Locate the cell with the specified text and output its (X, Y) center coordinate. 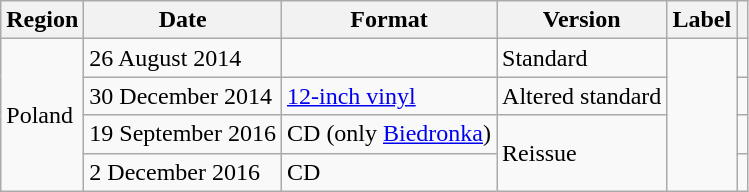
2 December 2016 (183, 172)
19 September 2016 (183, 134)
Altered standard (582, 96)
26 August 2014 (183, 58)
Poland (42, 115)
12-inch vinyl (390, 96)
Version (582, 20)
Region (42, 20)
Label (702, 20)
Format (390, 20)
CD (only Biedronka) (390, 134)
Reissue (582, 153)
Standard (582, 58)
Date (183, 20)
30 December 2014 (183, 96)
CD (390, 172)
